Search for the cell housing the specified text and yield its (X, Y) center coordinate. 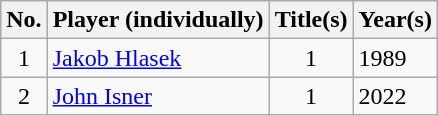
Year(s) (395, 20)
2022 (395, 96)
1989 (395, 58)
Title(s) (311, 20)
John Isner (158, 96)
Player (individually) (158, 20)
No. (24, 20)
Jakob Hlasek (158, 58)
2 (24, 96)
